Locate the cell with the specified text and output its [X, Y] center coordinate. 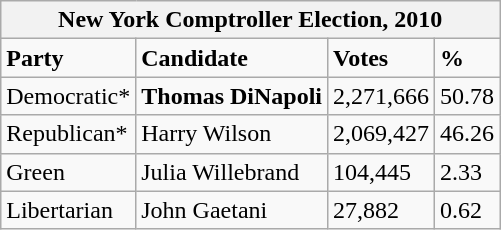
0.62 [468, 210]
Candidate [232, 58]
Votes [382, 58]
John Gaetani [232, 210]
Republican* [68, 134]
Libertarian [68, 210]
104,445 [382, 172]
Harry Wilson [232, 134]
2.33 [468, 172]
Party [68, 58]
50.78 [468, 96]
% [468, 58]
2,271,666 [382, 96]
27,882 [382, 210]
46.26 [468, 134]
New York Comptroller Election, 2010 [250, 20]
Democratic* [68, 96]
2,069,427 [382, 134]
Thomas DiNapoli [232, 96]
Green [68, 172]
Julia Willebrand [232, 172]
